Search for the cell housing the specified text and yield its [x, y] center coordinate. 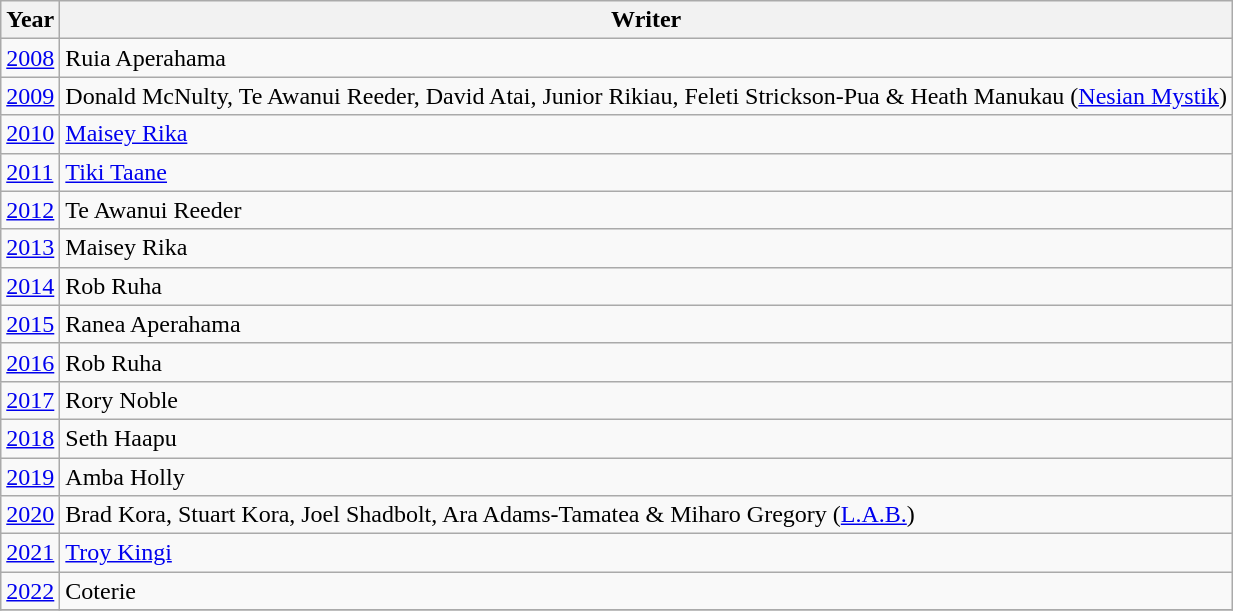
Ranea Aperahama [646, 324]
2010 [30, 134]
Seth Haapu [646, 438]
Tiki Taane [646, 172]
Te Awanui Reeder [646, 210]
Coterie [646, 591]
Troy Kingi [646, 553]
2008 [30, 58]
2011 [30, 172]
Year [30, 20]
Rory Noble [646, 400]
2015 [30, 324]
Writer [646, 20]
Ruia Aperahama [646, 58]
2014 [30, 286]
2022 [30, 591]
2017 [30, 400]
2009 [30, 96]
Donald McNulty, Te Awanui Reeder, David Atai, Junior Rikiau, Feleti Strickson-Pua & Heath Manukau (Nesian Mystik) [646, 96]
2019 [30, 477]
Amba Holly [646, 477]
2020 [30, 515]
2021 [30, 553]
2016 [30, 362]
2018 [30, 438]
2013 [30, 248]
2012 [30, 210]
Brad Kora, Stuart Kora, Joel Shadbolt, Ara Adams-Tamatea & Miharo Gregory (L.A.B.) [646, 515]
